Pinpoint the cell where the given text exists, returning its [x, y] midpoint coordinate. 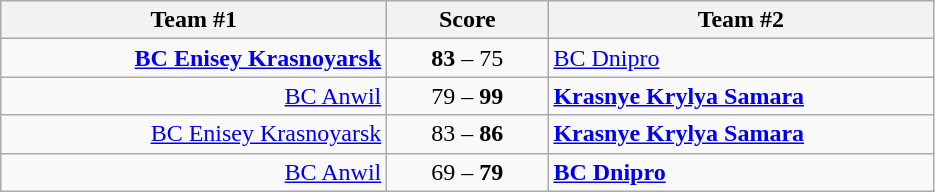
69 – 79 [468, 172]
83 – 86 [468, 134]
83 – 75 [468, 58]
Team #1 [194, 20]
Score [468, 20]
79 – 99 [468, 96]
Team #2 [741, 20]
